Detect which cell encompasses the target text, then output its (x, y) center coordinate. 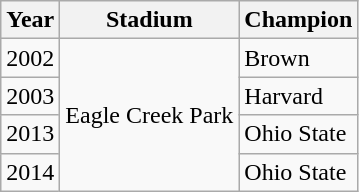
Year (30, 20)
Harvard (298, 96)
2014 (30, 172)
Eagle Creek Park (150, 115)
Brown (298, 58)
2003 (30, 96)
Champion (298, 20)
2002 (30, 58)
2013 (30, 134)
Stadium (150, 20)
